Output the [x, y] coordinate of the center of the cell containing the given text.  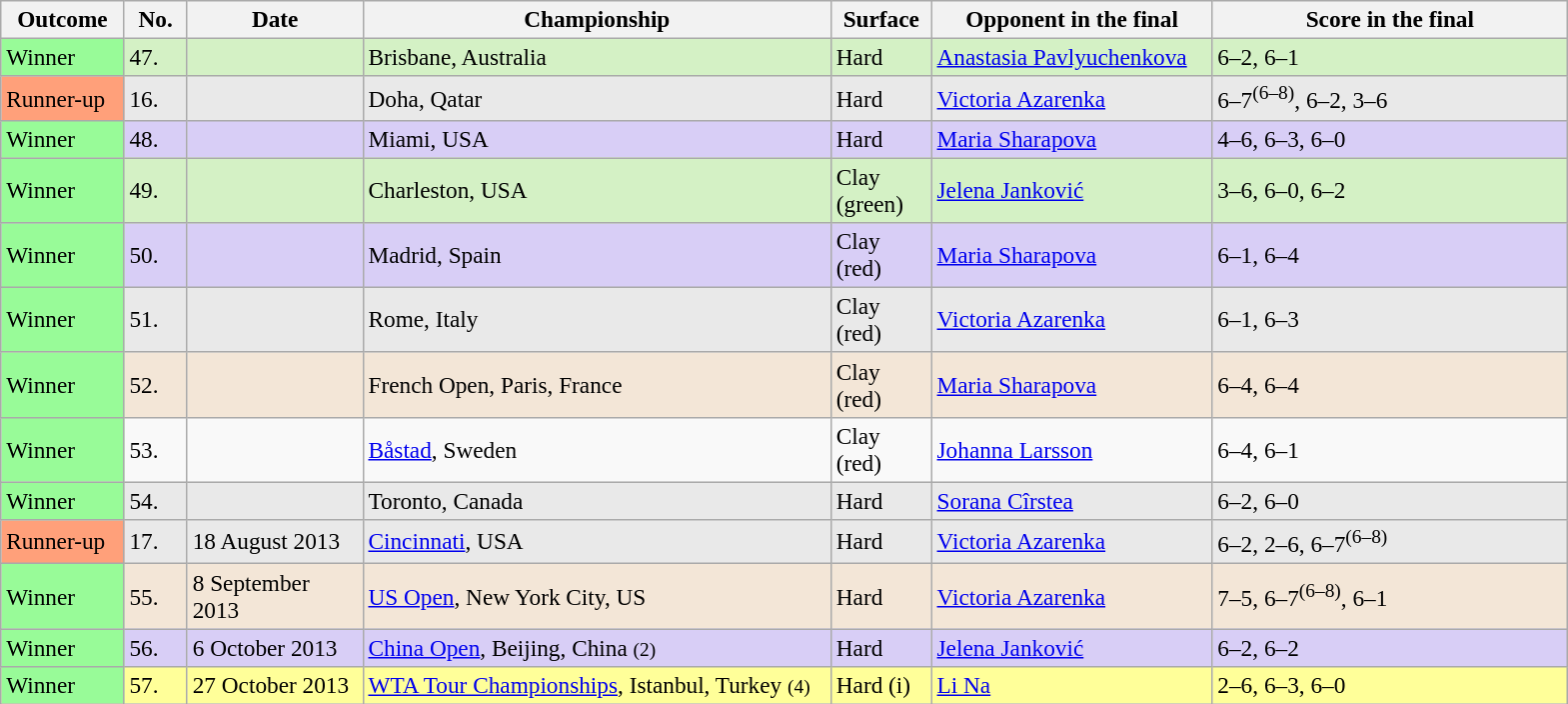
49. [156, 190]
16. [156, 98]
WTA Tour Championships, Istanbul, Turkey (4) [597, 685]
Brisbane, Australia [597, 57]
52. [156, 384]
Charleston, USA [597, 190]
French Open, Paris, France [597, 384]
6–7(6–8), 6–2, 3–6 [1390, 98]
China Open, Beijing, China (2) [597, 647]
50. [156, 254]
Opponent in the final [1071, 19]
Doha, Qatar [597, 98]
Madrid, Spain [597, 254]
6–2, 2–6, 6–7(6–8) [1390, 541]
Miami, USA [597, 139]
47. [156, 57]
55. [156, 596]
US Open, New York City, US [597, 596]
6–2, 6–2 [1390, 647]
6–4, 6–1 [1390, 450]
57. [156, 685]
2–6, 6–3, 6–0 [1390, 685]
Sorana Cîrstea [1071, 501]
No. [156, 19]
Date [275, 19]
7–5, 6–7(6–8), 6–1 [1390, 596]
6–1, 6–4 [1390, 254]
Anastasia Pavlyuchenkova [1071, 57]
8 September 2013 [275, 596]
Championship [597, 19]
4–6, 6–3, 6–0 [1390, 139]
Score in the final [1390, 19]
Hard (i) [881, 685]
Rome, Italy [597, 320]
6–2, 6–1 [1390, 57]
6–1, 6–3 [1390, 320]
Cincinnati, USA [597, 541]
Toronto, Canada [597, 501]
27 October 2013 [275, 685]
6 October 2013 [275, 647]
51. [156, 320]
18 August 2013 [275, 541]
3–6, 6–0, 6–2 [1390, 190]
6–4, 6–4 [1390, 384]
53. [156, 450]
6–2, 6–0 [1390, 501]
Surface [881, 19]
56. [156, 647]
Johanna Larsson [1071, 450]
Outcome [62, 19]
48. [156, 139]
Clay (green) [881, 190]
17. [156, 541]
Båstad, Sweden [597, 450]
Li Na [1071, 685]
54. [156, 501]
